Identify which cell holds the provided text, then report its (x, y) central coordinate. 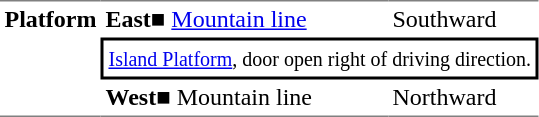
Southward (464, 19)
East■ Mountain line (244, 19)
Island Platform, door open right of driving direction. (320, 59)
Platform (50, 58)
